Return the (x, y) coordinate for the center point of the cell that contains the specified text.  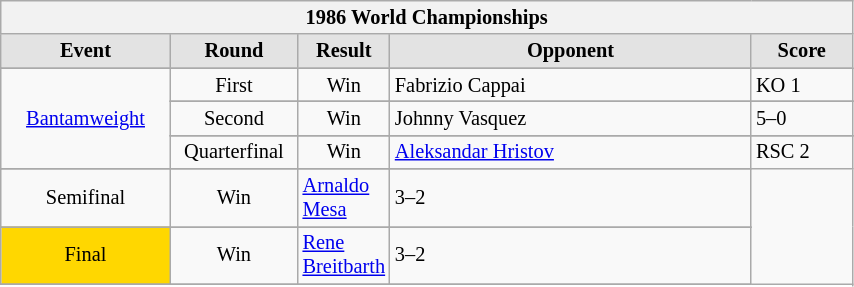
RSC 2 (802, 152)
5–0 (802, 118)
Score (802, 51)
First (234, 85)
Opponent (570, 51)
Semifinal (86, 198)
Result (344, 51)
Rene Breitbarth (344, 255)
Arnaldo Mesa (344, 198)
Quarterfinal (234, 152)
Event (86, 51)
Johnny Vasquez (570, 118)
Bantamweight (86, 118)
Final (86, 255)
1986 World Championships (427, 17)
Second (234, 118)
Fabrizio Cappai (570, 85)
KO 1 (802, 85)
Aleksandar Hristov (570, 152)
Round (234, 51)
